Provide the (x, y) coordinate of the cell's center where the given text is located.  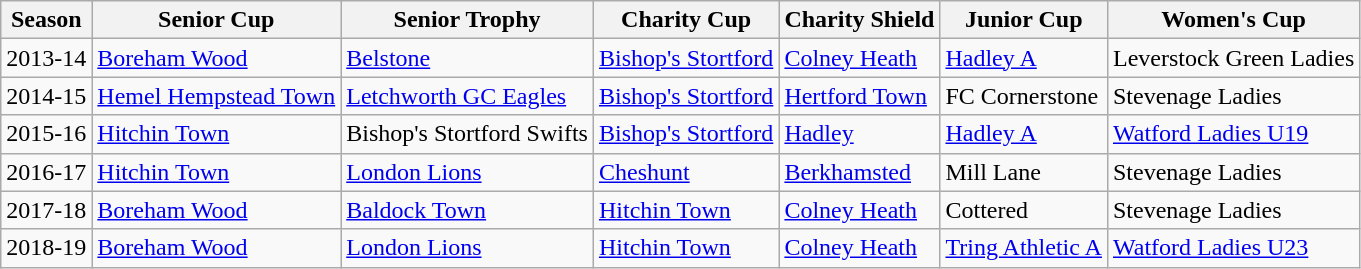
Hemel Hempstead Town (216, 96)
Cheshunt (686, 172)
Women's Cup (1233, 20)
Tring Athletic A (1024, 248)
Senior Trophy (468, 20)
2014-15 (46, 96)
Hertford Town (860, 96)
Berkhamsted (860, 172)
Mill Lane (1024, 172)
Watford Ladies U19 (1233, 134)
Hadley (860, 134)
FC Cornerstone (1024, 96)
Junior Cup (1024, 20)
Senior Cup (216, 20)
2017-18 (46, 210)
2016-17 (46, 172)
2018-19 (46, 248)
Watford Ladies U23 (1233, 248)
Charity Cup (686, 20)
Cottered (1024, 210)
Season (46, 20)
2013-14 (46, 58)
2015-16 (46, 134)
Bishop's Stortford Swifts (468, 134)
Letchworth GC Eagles (468, 96)
Charity Shield (860, 20)
Leverstock Green Ladies (1233, 58)
Belstone (468, 58)
Baldock Town (468, 210)
